Identify which cell holds the provided text, then report its (x, y) central coordinate. 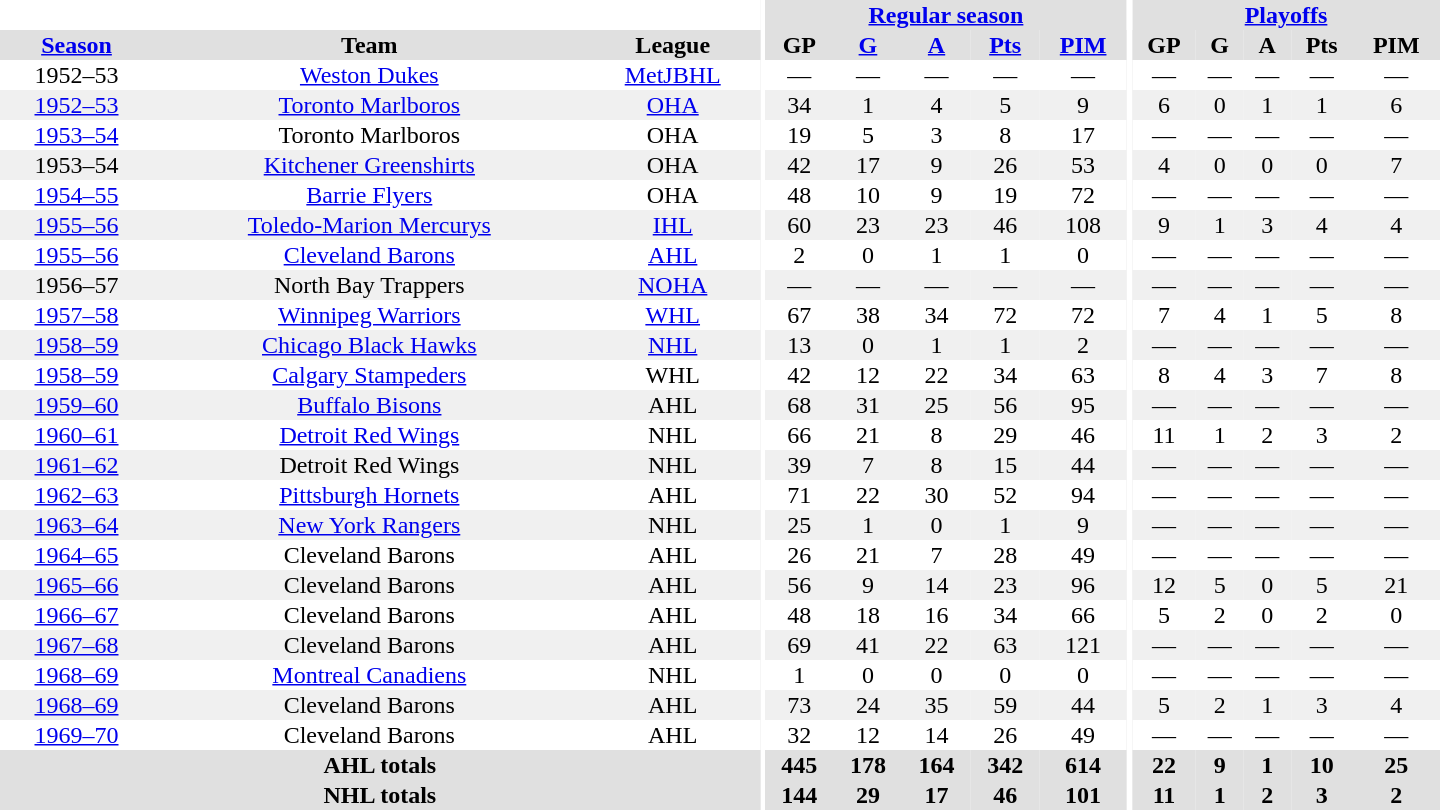
1964–65 (76, 555)
144 (800, 795)
Chicago Black Hawks (370, 345)
96 (1082, 585)
24 (868, 705)
95 (1082, 405)
445 (800, 765)
69 (800, 645)
Regular season (946, 15)
IHL (673, 225)
52 (1006, 495)
Kitchener Greenshirts (370, 165)
Pittsburgh Hornets (370, 495)
108 (1082, 225)
39 (800, 465)
1967–68 (76, 645)
Winnipeg Warriors (370, 315)
Team (370, 45)
1969–70 (76, 735)
18 (868, 615)
73 (800, 705)
Montreal Canadiens (370, 675)
1956–57 (76, 285)
1962–63 (76, 495)
New York Rangers (370, 525)
1959–60 (76, 405)
AHL totals (380, 765)
342 (1006, 765)
28 (1006, 555)
1963–64 (76, 525)
Toledo-Marion Mercurys (370, 225)
67 (800, 315)
178 (868, 765)
121 (1082, 645)
16 (936, 615)
53 (1082, 165)
Weston Dukes (370, 75)
1965–66 (76, 585)
1966–67 (76, 615)
NHL totals (380, 795)
13 (800, 345)
31 (868, 405)
1957–58 (76, 315)
Calgary Stampeders (370, 375)
614 (1082, 765)
1960–61 (76, 435)
59 (1006, 705)
Season (76, 45)
15 (1006, 465)
1954–55 (76, 195)
Playoffs (1286, 15)
68 (800, 405)
38 (868, 315)
101 (1082, 795)
Barrie Flyers (370, 195)
41 (868, 645)
35 (936, 705)
30 (936, 495)
164 (936, 765)
Buffalo Bisons (370, 405)
32 (800, 735)
League (673, 45)
71 (800, 495)
NOHA (673, 285)
1961–62 (76, 465)
60 (800, 225)
94 (1082, 495)
North Bay Trappers (370, 285)
MetJBHL (673, 75)
